From the cell containing the given text, extract its center point as (x, y) coordinate. 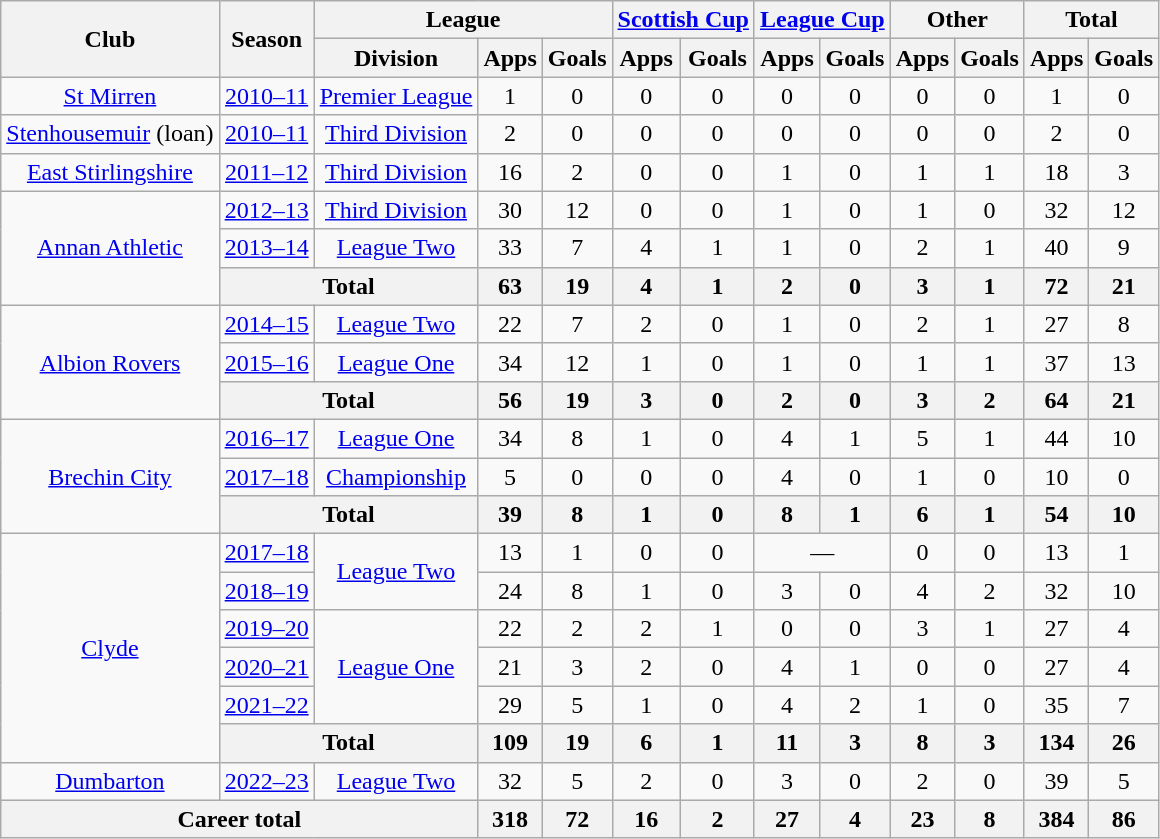
134 (1056, 743)
Career total (240, 819)
29 (510, 705)
2012–13 (266, 210)
11 (786, 743)
64 (1056, 400)
Annan Athletic (110, 248)
League (463, 20)
Club (110, 39)
24 (510, 591)
9 (1124, 248)
East Stirlingshire (110, 172)
Albion Rovers (110, 362)
54 (1056, 515)
318 (510, 819)
Clyde (110, 648)
Championship (396, 477)
26 (1124, 743)
Dumbarton (110, 781)
2019–20 (266, 629)
Stenhousemuir (loan) (110, 134)
2014–15 (266, 324)
86 (1124, 819)
2018–19 (266, 591)
18 (1056, 172)
33 (510, 248)
Premier League (396, 96)
63 (510, 286)
2016–17 (266, 438)
2015–16 (266, 362)
2021–22 (266, 705)
109 (510, 743)
2011–12 (266, 172)
44 (1056, 438)
League Cup (822, 20)
Scottish Cup (683, 20)
2013–14 (266, 248)
2020–21 (266, 667)
56 (510, 400)
37 (1056, 362)
— (822, 553)
40 (1056, 248)
35 (1056, 705)
Division (396, 58)
Brechin City (110, 476)
2022–23 (266, 781)
30 (510, 210)
Season (266, 39)
23 (922, 819)
St Mirren (110, 96)
384 (1056, 819)
Other (957, 20)
